For the text-containing cell, return its midpoint in [x, y] coordinate format. 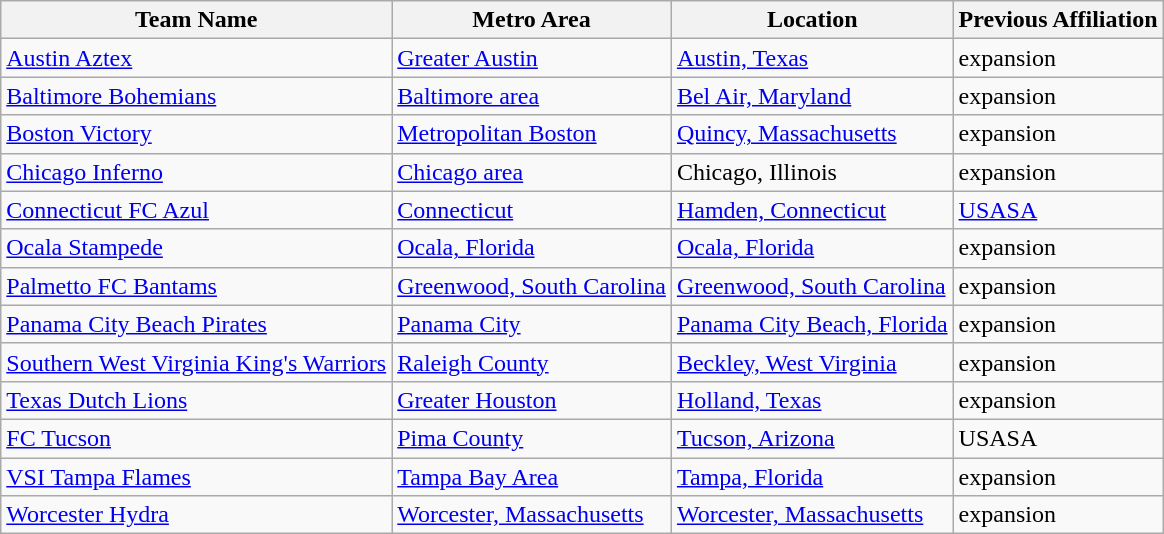
Ocala Stampede [196, 248]
Quincy, Massachusetts [812, 134]
Baltimore area [532, 96]
Tampa Bay Area [532, 477]
Baltimore Bohemians [196, 96]
VSI Tampa Flames [196, 477]
Panama City Beach, Florida [812, 324]
Tampa, Florida [812, 477]
Holland, Texas [812, 400]
Boston Victory [196, 134]
Location [812, 20]
Raleigh County [532, 362]
Bel Air, Maryland [812, 96]
Tucson, Arizona [812, 438]
Chicago, Illinois [812, 172]
Connecticut [532, 210]
Metro Area [532, 20]
Palmetto FC Bantams [196, 286]
Southern West Virginia King's Warriors [196, 362]
Worcester Hydra [196, 515]
Connecticut FC Azul [196, 210]
FC Tucson [196, 438]
Panama City Beach Pirates [196, 324]
Previous Affiliation [1058, 20]
Greater Houston [532, 400]
Chicago Inferno [196, 172]
Hamden, Connecticut [812, 210]
Chicago area [532, 172]
Greater Austin [532, 58]
Team Name [196, 20]
Austin Aztex [196, 58]
Metropolitan Boston [532, 134]
Pima County [532, 438]
Austin, Texas [812, 58]
Texas Dutch Lions [196, 400]
Beckley, West Virginia [812, 362]
Panama City [532, 324]
